Extract the (x, y) coordinate from the center of the cell holding the provided text.  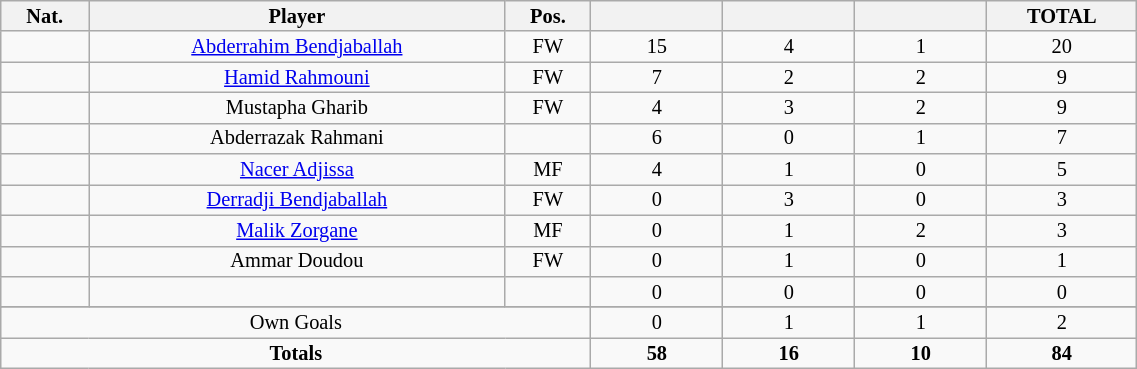
Hamid Rahmouni (297, 78)
Player (297, 16)
Abderrazak Rahmani (297, 138)
Nacer Adjissa (297, 170)
Totals (296, 354)
5 (1062, 170)
Pos. (548, 16)
16 (789, 354)
Nat. (45, 16)
Mustapha Gharib (297, 108)
15 (657, 46)
Ammar Doudou (297, 262)
6 (657, 138)
Derradji Bendjaballah (297, 200)
20 (1062, 46)
Own Goals (296, 322)
Abderrahim Bendjaballah (297, 46)
84 (1062, 354)
58 (657, 354)
Malik Zorgane (297, 230)
10 (921, 354)
TOTAL (1062, 16)
